For the text-containing cell, return its midpoint in [X, Y] coordinate format. 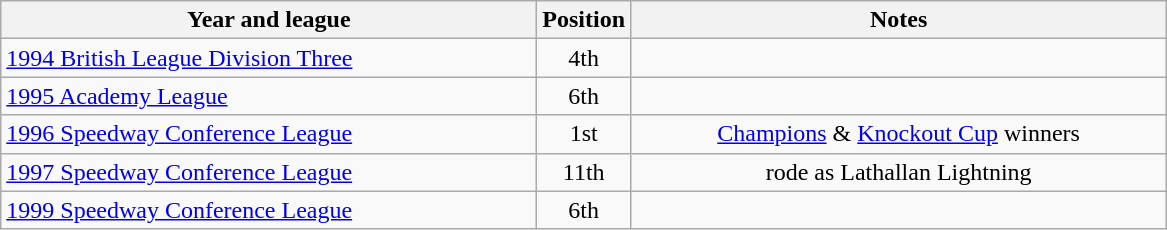
Notes [899, 20]
1999 Speedway Conference League [269, 210]
Position [584, 20]
rode as Lathallan Lightning [899, 172]
1995 Academy League [269, 96]
1997 Speedway Conference League [269, 172]
11th [584, 172]
1994 British League Division Three [269, 58]
Year and league [269, 20]
Champions & Knockout Cup winners [899, 134]
1996 Speedway Conference League [269, 134]
4th [584, 58]
1st [584, 134]
